For the text-containing cell, return its midpoint in [X, Y] coordinate format. 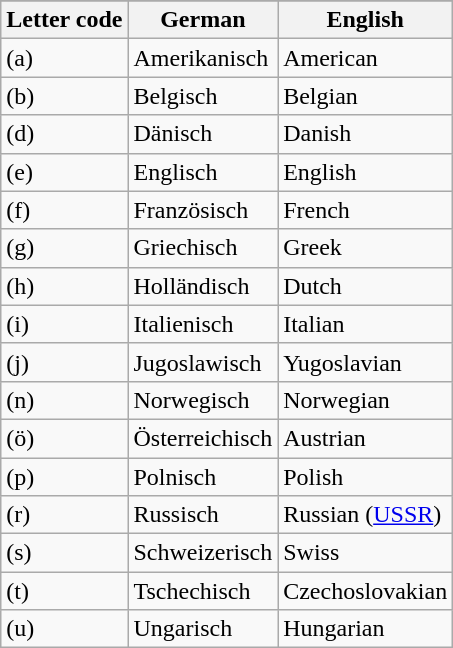
(u) [64, 629]
Amerikanisch [203, 58]
Ungarisch [203, 629]
Dänisch [203, 134]
American [366, 58]
(n) [64, 400]
Schweizerisch [203, 553]
Holländisch [203, 286]
(ö) [64, 438]
Czechoslovakian [366, 591]
Russian (USSR) [366, 515]
Italienisch [203, 324]
Greek [366, 248]
Danish [366, 134]
Jugoslawisch [203, 362]
French [366, 210]
Polnisch [203, 477]
Französisch [203, 210]
Norwegian [366, 400]
Englisch [203, 172]
(h) [64, 286]
German [203, 20]
Polish [366, 477]
Belgisch [203, 96]
(j) [64, 362]
Austrian [366, 438]
Dutch [366, 286]
Swiss [366, 553]
(g) [64, 248]
Österreichisch [203, 438]
(s) [64, 553]
Griechisch [203, 248]
Yugoslavian [366, 362]
Russisch [203, 515]
Hungarian [366, 629]
(r) [64, 515]
(i) [64, 324]
Letter code [64, 20]
Belgian [366, 96]
(a) [64, 58]
Italian [366, 324]
(p) [64, 477]
Norwegisch [203, 400]
(f) [64, 210]
(t) [64, 591]
(d) [64, 134]
(b) [64, 96]
Tschechisch [203, 591]
(e) [64, 172]
